Determine the [x, y] coordinate at the center of the cell enclosing the given text.  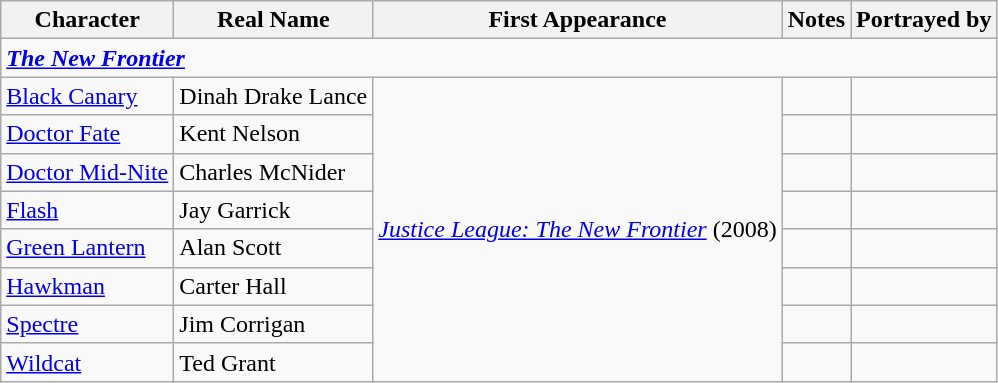
First Appearance [578, 20]
Charles McNider [274, 172]
Jay Garrick [274, 210]
Justice League: The New Frontier (2008) [578, 229]
The New Frontier [499, 58]
Kent Nelson [274, 134]
Character [88, 20]
Dinah Drake Lance [274, 96]
Spectre [88, 324]
Hawkman [88, 286]
Doctor Fate [88, 134]
Jim Corrigan [274, 324]
Notes [816, 20]
Flash [88, 210]
Portrayed by [924, 20]
Wildcat [88, 362]
Ted Grant [274, 362]
Green Lantern [88, 248]
Black Canary [88, 96]
Alan Scott [274, 248]
Doctor Mid-Nite [88, 172]
Real Name [274, 20]
Carter Hall [274, 286]
